Capture the cell that displays the provided text and extract its (x, y) central coordinate. 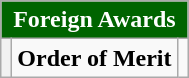
Foreign Awards (94, 20)
Order of Merit (94, 58)
